Provide the (X, Y) coordinate of the cell's center where the given text is located.  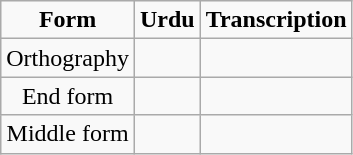
Middle form (68, 134)
Urdu (167, 20)
Form (68, 20)
Orthography (68, 58)
End form (68, 96)
Transcription (276, 20)
